Detect which cell encompasses the target text, then output its (x, y) center coordinate. 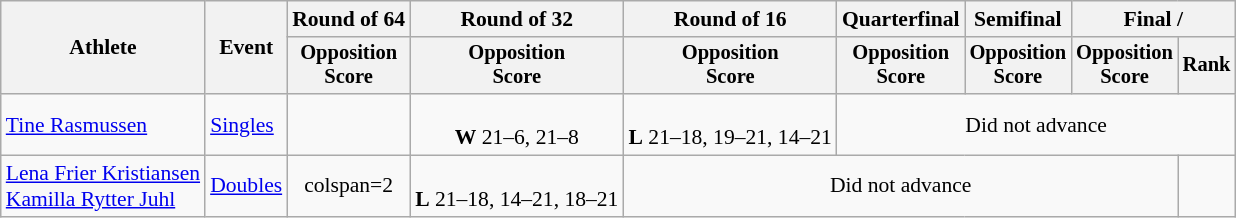
Final / (1153, 19)
L 21–18, 14–21, 18–21 (516, 186)
Round of 64 (348, 19)
Singles (246, 124)
Round of 32 (516, 19)
colspan=2 (348, 186)
Quarterfinal (901, 19)
L 21–18, 19–21, 14–21 (730, 124)
Round of 16 (730, 19)
Doubles (246, 186)
Tine Rasmussen (103, 124)
W 21–6, 21–8 (516, 124)
Rank (1207, 66)
Semifinal (1018, 19)
Athlete (103, 48)
Event (246, 48)
Lena Frier KristiansenKamilla Rytter Juhl (103, 186)
